Identify which cell holds the provided text, then report its [x, y] central coordinate. 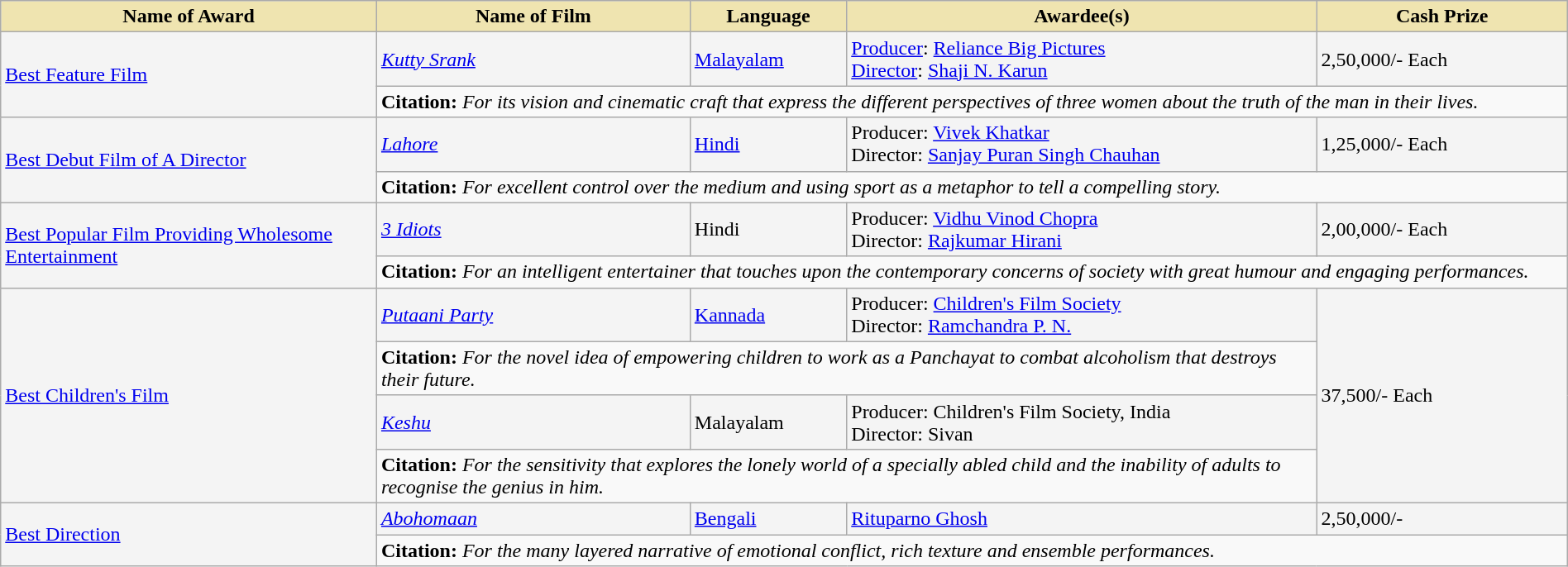
Producer: Children's Film Society, IndiaDirector: Sivan [1082, 422]
Citation: For the novel idea of empowering children to work as a Panchayat to combat alcoholism that destroys their future. [847, 369]
Abohomaan [533, 518]
Citation: For the many layered narrative of emotional conflict, rich texture and ensemble performances. [972, 550]
Producer: Vidhu Vinod ChopraDirector: Rajkumar Hirani [1082, 230]
Citation: For excellent control over the medium and using sport as a metaphor to tell a compelling story. [972, 187]
2,00,000/- Each [1442, 230]
Best Children's Film [189, 395]
Producer: Reliance Big PicturesDirector: Shaji N. Karun [1082, 60]
1,25,000/- Each [1442, 144]
Best Popular Film Providing Wholesome Entertainment [189, 245]
Keshu [533, 422]
Kutty Srank [533, 60]
Cash Prize [1442, 17]
Producer: Vivek KhatkarDirector: Sanjay Puran Singh Chauhan [1082, 144]
Producer: Children's Film SocietyDirector: Ramchandra P. N. [1082, 314]
Citation: For the sensitivity that explores the lonely world of a specially abled child and the inability of adults to recognise the genius in him. [847, 476]
Language [767, 17]
Bengali [767, 518]
Putaani Party [533, 314]
37,500/- Each [1442, 395]
Name of Film [533, 17]
Best Feature Film [189, 74]
2,50,000/- Each [1442, 60]
Citation: For an intelligent entertainer that touches upon the contemporary concerns of society with great humour and engaging performances. [972, 272]
Name of Award [189, 17]
Kannada [767, 314]
Citation: For its vision and cinematic craft that express the different perspectives of three women about the truth of the man in their lives. [972, 102]
Lahore [533, 144]
3 Idiots [533, 230]
Rituparno Ghosh [1082, 518]
2,50,000/- [1442, 518]
Best Debut Film of A Director [189, 160]
Awardee(s) [1082, 17]
Best Direction [189, 534]
